From the cell containing the given text, extract its center point as [X, Y] coordinate. 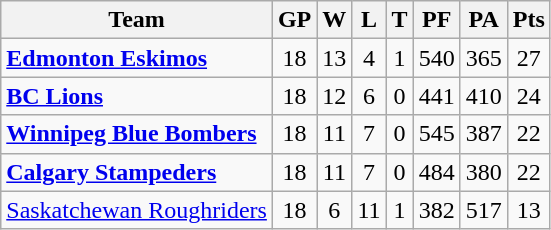
BC Lions [137, 96]
517 [484, 210]
T [400, 20]
382 [436, 210]
410 [484, 96]
27 [528, 58]
365 [484, 58]
4 [369, 58]
540 [436, 58]
484 [436, 172]
380 [484, 172]
Saskatchewan Roughriders [137, 210]
GP [294, 20]
PA [484, 20]
PF [436, 20]
545 [436, 134]
W [334, 20]
441 [436, 96]
24 [528, 96]
Winnipeg Blue Bombers [137, 134]
L [369, 20]
387 [484, 134]
Team [137, 20]
Pts [528, 20]
12 [334, 96]
Edmonton Eskimos [137, 58]
Calgary Stampeders [137, 172]
